Extract the [X, Y] coordinate from the center of the cell holding the provided text.  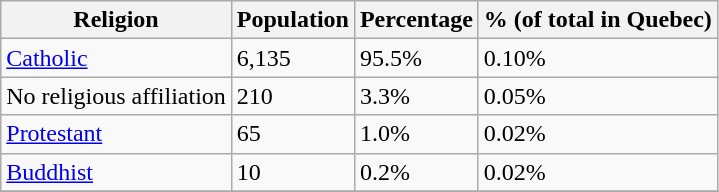
Protestant [116, 134]
65 [292, 134]
0.2% [416, 172]
95.5% [416, 58]
Buddhist [116, 172]
10 [292, 172]
Religion [116, 20]
Catholic [116, 58]
Population [292, 20]
Percentage [416, 20]
1.0% [416, 134]
210 [292, 96]
0.10% [598, 58]
No religious affiliation [116, 96]
% (of total in Quebec) [598, 20]
3.3% [416, 96]
0.05% [598, 96]
6,135 [292, 58]
